Search for the cell housing the specified text and yield its [x, y] center coordinate. 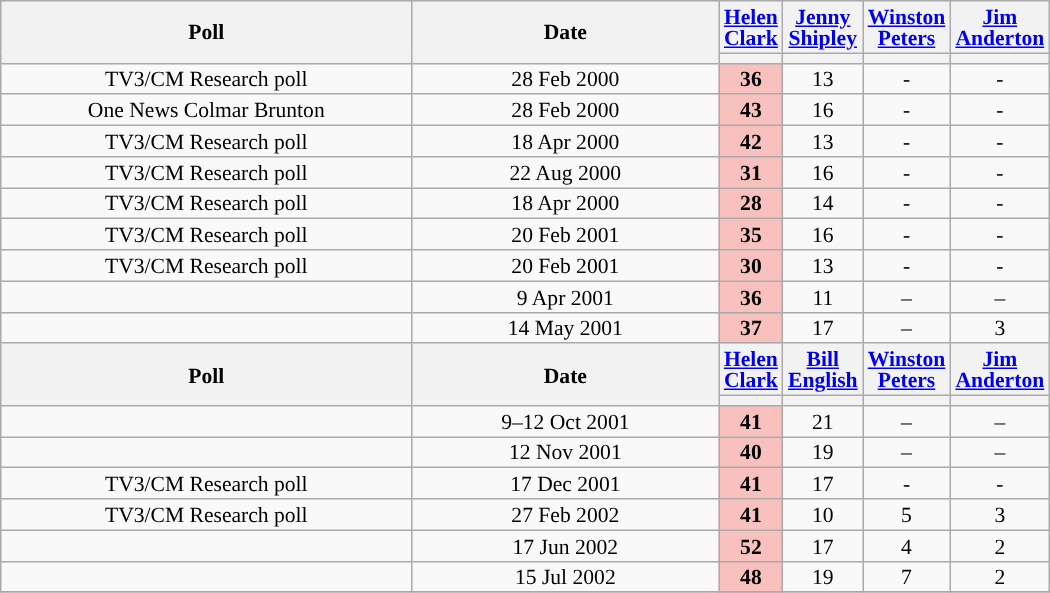
9 Apr 2001 [566, 296]
37 [751, 328]
5 [907, 514]
17 Dec 2001 [566, 484]
4 [907, 546]
42 [751, 142]
One News Colmar Brunton [206, 110]
22 Aug 2000 [566, 172]
48 [751, 576]
14 [823, 204]
30 [751, 266]
11 [823, 296]
12 Nov 2001 [566, 452]
31 [751, 172]
52 [751, 546]
35 [751, 234]
27 Feb 2002 [566, 514]
Bill English [823, 370]
40 [751, 452]
15 Jul 2002 [566, 576]
14 May 2001 [566, 328]
43 [751, 110]
7 [907, 576]
28 [751, 204]
17 Jun 2002 [566, 546]
21 [823, 422]
Jenny Shipley [823, 27]
10 [823, 514]
9–12 Oct 2001 [566, 422]
